Return the (x, y) coordinate for the center point of the cell that contains the specified text.  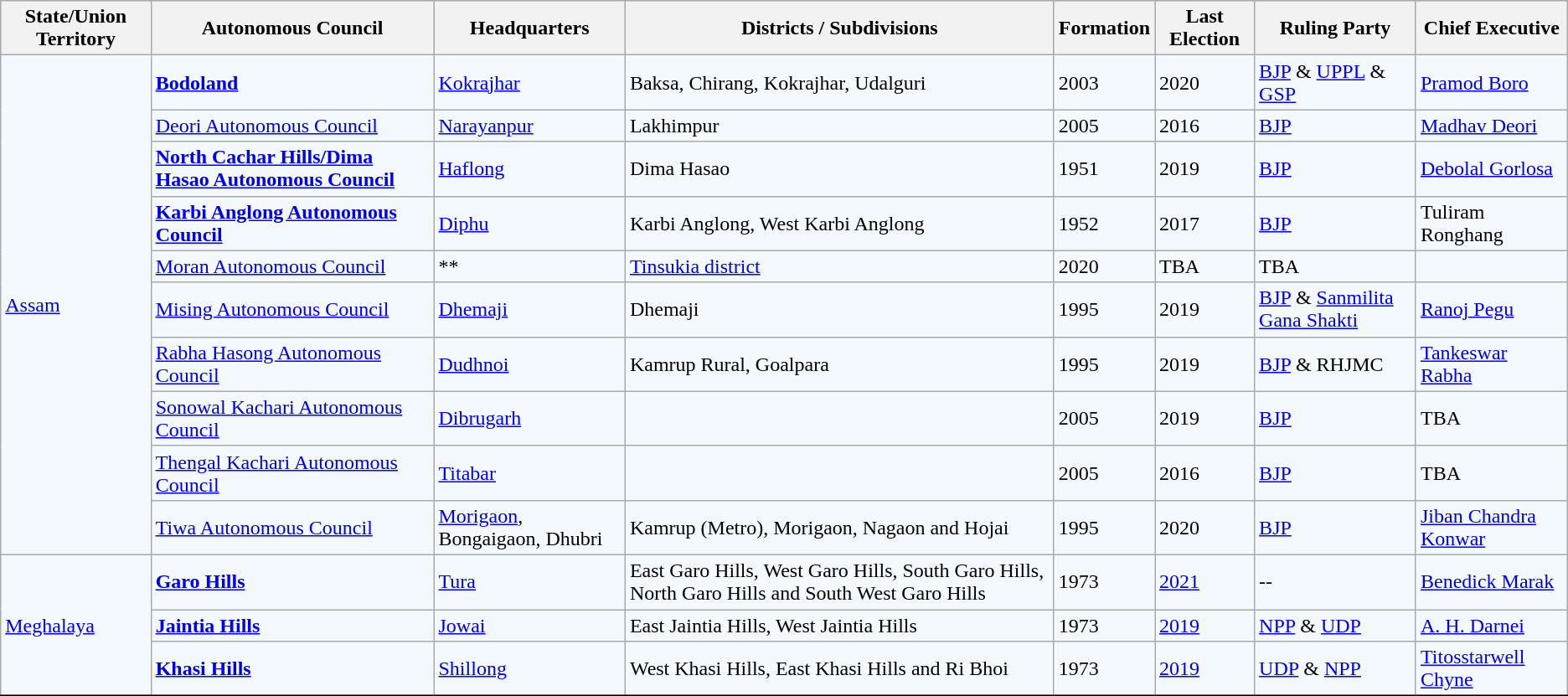
Bodoland (292, 82)
-- (1335, 581)
Dima Hasao (839, 169)
Kokrajhar (529, 82)
Jiban Chandra Konwar (1491, 528)
Haflong (529, 169)
Mising Autonomous Council (292, 310)
Shillong (529, 668)
Lakhimpur (839, 126)
Last Election (1204, 28)
2021 (1204, 581)
Formation (1104, 28)
2017 (1204, 223)
Assam (75, 305)
Titabar (529, 472)
Dibrugarh (529, 419)
Thengal Kachari Autonomous Council (292, 472)
Madhav Deori (1491, 126)
Tuliram Ronghang (1491, 223)
1951 (1104, 169)
Tura (529, 581)
Tiwa Autonomous Council (292, 528)
East Garo Hills, West Garo Hills, South Garo Hills, North Garo Hills and South West Garo Hills (839, 581)
Morigaon, Bongaigaon, Dhubri (529, 528)
Kamrup Rural, Goalpara (839, 363)
Autonomous Council (292, 28)
West Khasi Hills, East Khasi Hills and Ri Bhoi (839, 668)
Debolal Gorlosa (1491, 169)
Headquarters (529, 28)
Ruling Party (1335, 28)
Ranoj Pegu (1491, 310)
North Cachar Hills/Dima Hasao Autonomous Council (292, 169)
Benedick Marak (1491, 581)
Khasi Hills (292, 668)
Karbi Anglong Autonomous Council (292, 223)
State/Union Territory (75, 28)
** (529, 266)
Garo Hills (292, 581)
Meghalaya (75, 625)
Kamrup (Metro), Morigaon, Nagaon and Hojai (839, 528)
Pramod Boro (1491, 82)
1952 (1104, 223)
Diphu (529, 223)
Jaintia Hills (292, 626)
NPP & UDP (1335, 626)
East Jaintia Hills, West Jaintia Hills (839, 626)
Rabha Hasong Autonomous Council (292, 363)
Dudhnoi (529, 363)
UDP & NPP (1335, 668)
BJP & UPPL & GSP (1335, 82)
Tinsukia district (839, 266)
BJP & Sanmilita Gana Shakti (1335, 310)
Karbi Anglong, West Karbi Anglong (839, 223)
2003 (1104, 82)
Narayanpur (529, 126)
Jowai (529, 626)
BJP & RHJMC (1335, 363)
Titosstarwell Chyne (1491, 668)
Moran Autonomous Council (292, 266)
Deori Autonomous Council (292, 126)
Chief Executive (1491, 28)
Baksa, Chirang, Kokrajhar, Udalguri (839, 82)
A. H. Darnei (1491, 626)
Districts / Subdivisions (839, 28)
Tankeswar Rabha (1491, 363)
Sonowal Kachari Autonomous Council (292, 419)
